Find where the given text appears and provide that cell's center as [x, y] coordinate. 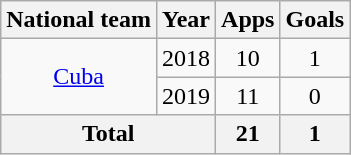
Apps [248, 20]
0 [315, 96]
Year [186, 20]
11 [248, 96]
10 [248, 58]
Cuba [79, 77]
2019 [186, 96]
Goals [315, 20]
Total [108, 134]
National team [79, 20]
21 [248, 134]
2018 [186, 58]
